Capture the cell that displays the provided text and extract its [X, Y] central coordinate. 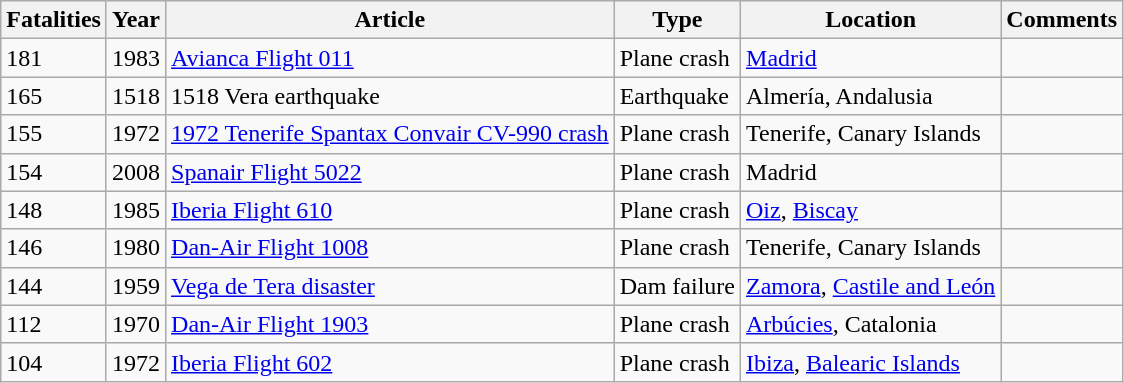
Avianca Flight 011 [390, 58]
Zamora, Castile and León [871, 286]
104 [54, 362]
Dan-Air Flight 1008 [390, 248]
1972 Tenerife Spantax Convair CV-990 crash [390, 134]
Ibiza, Balearic Islands [871, 362]
Location [871, 20]
148 [54, 210]
154 [54, 172]
Dan-Air Flight 1903 [390, 324]
Iberia Flight 610 [390, 210]
1518 [136, 96]
165 [54, 96]
Article [390, 20]
1980 [136, 248]
112 [54, 324]
Almería, Andalusia [871, 96]
146 [54, 248]
Vega de Tera disaster [390, 286]
1983 [136, 58]
Type [677, 20]
1959 [136, 286]
144 [54, 286]
Dam failure [677, 286]
Earthquake [677, 96]
Arbúcies, Catalonia [871, 324]
Year [136, 20]
1518 Vera earthquake [390, 96]
Iberia Flight 602 [390, 362]
2008 [136, 172]
Comments [1062, 20]
155 [54, 134]
Oiz, Biscay [871, 210]
Fatalities [54, 20]
Spanair Flight 5022 [390, 172]
1985 [136, 210]
1970 [136, 324]
181 [54, 58]
